Detect which cell encompasses the target text, then output its (x, y) center coordinate. 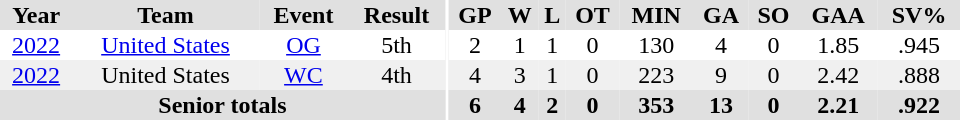
Result (396, 15)
WC (304, 75)
.888 (919, 75)
3 (520, 75)
W (520, 15)
GA (720, 15)
GAA (838, 15)
353 (656, 105)
SV% (919, 15)
L (552, 15)
GP (474, 15)
SO (774, 15)
Event (304, 15)
.922 (919, 105)
2.42 (838, 75)
130 (656, 45)
Senior totals (222, 105)
Year (36, 15)
4th (396, 75)
.945 (919, 45)
5th (396, 45)
2.21 (838, 105)
13 (720, 105)
MIN (656, 15)
1.85 (838, 45)
6 (474, 105)
Team (166, 15)
OT (592, 15)
9 (720, 75)
223 (656, 75)
OG (304, 45)
